Scan for the cell matching the given text and deliver its [x, y] coordinate at center. 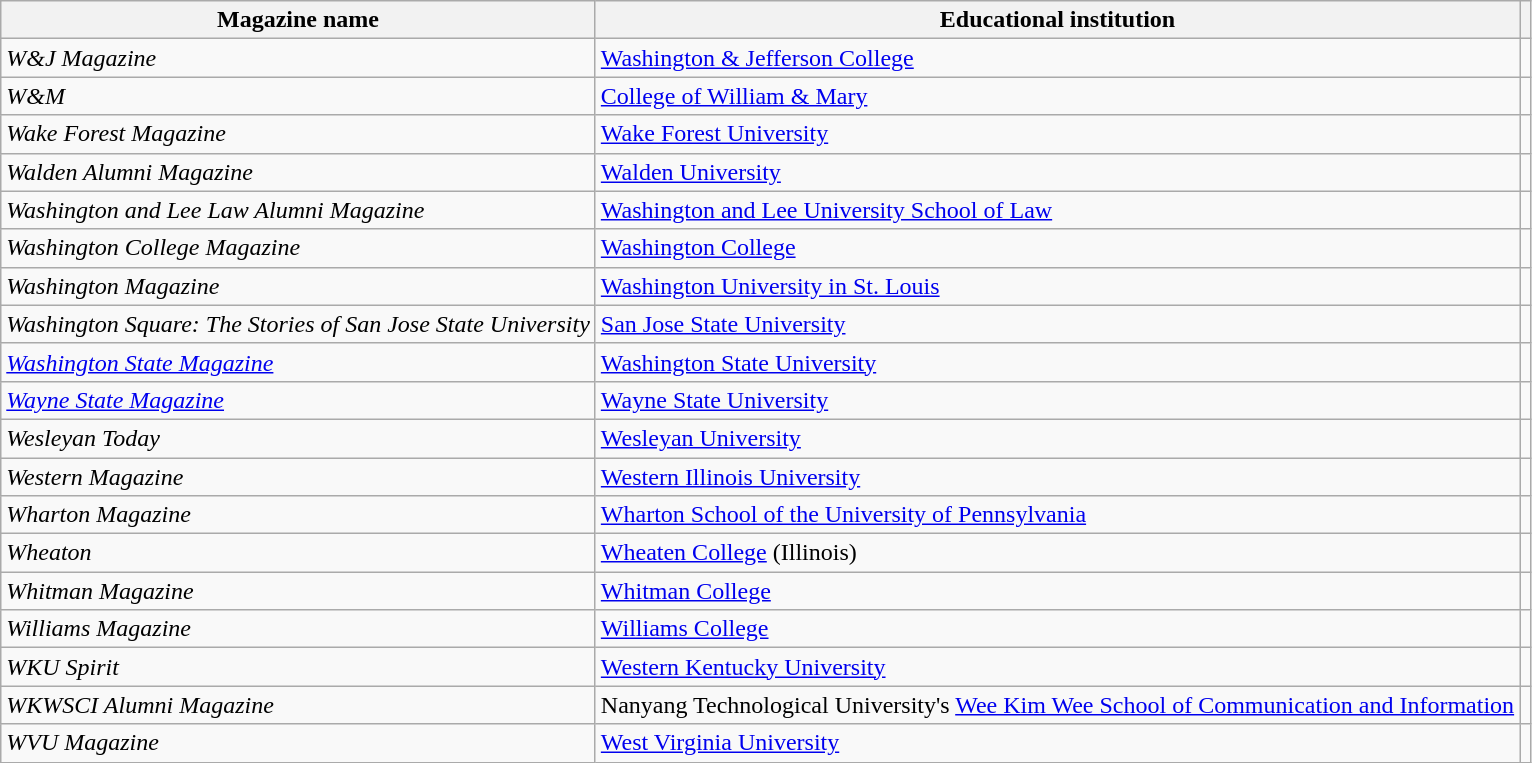
Washington State Magazine [298, 362]
Williams College [1057, 629]
Wheaton [298, 553]
Washington Square: The Stories of San Jose State University [298, 324]
Wayne State University [1057, 400]
West Virginia University [1057, 743]
San Jose State University [1057, 324]
Western Kentucky University [1057, 667]
Washington Magazine [298, 286]
Wharton Magazine [298, 515]
Nanyang Technological University's Wee Kim Wee School of Communication and Information [1057, 705]
Washington and Lee Law Alumni Magazine [298, 210]
Washington College [1057, 248]
Williams Magazine [298, 629]
Western Magazine [298, 477]
Walden University [1057, 172]
College of William & Mary [1057, 96]
Washington State University [1057, 362]
Wesleyan Today [298, 438]
Whitman Magazine [298, 591]
WVU Magazine [298, 743]
Magazine name [298, 20]
Walden Alumni Magazine [298, 172]
Wharton School of the University of Pennsylvania [1057, 515]
WKWSCI Alumni Magazine [298, 705]
Wayne State Magazine [298, 400]
W&J Magazine [298, 58]
Whitman College [1057, 591]
W&M [298, 96]
Wheaten College (Illinois) [1057, 553]
Washington & Jefferson College [1057, 58]
Washington University in St. Louis [1057, 286]
Washington College Magazine [298, 248]
WKU Spirit [298, 667]
Wesleyan University [1057, 438]
Wake Forest University [1057, 134]
Washington and Lee University School of Law [1057, 210]
Wake Forest Magazine [298, 134]
Western Illinois University [1057, 477]
Educational institution [1057, 20]
